Capture the cell that displays the provided text and extract its [X, Y] central coordinate. 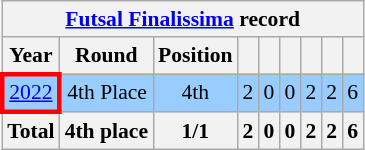
Total [30, 132]
4th Place [106, 94]
Year [30, 56]
Round [106, 56]
Futsal Finalissima record [182, 19]
2022 [30, 94]
4th [195, 94]
Position [195, 56]
1/1 [195, 132]
4th place [106, 132]
